Scan for the cell matching the given text and deliver its [x, y] coordinate at center. 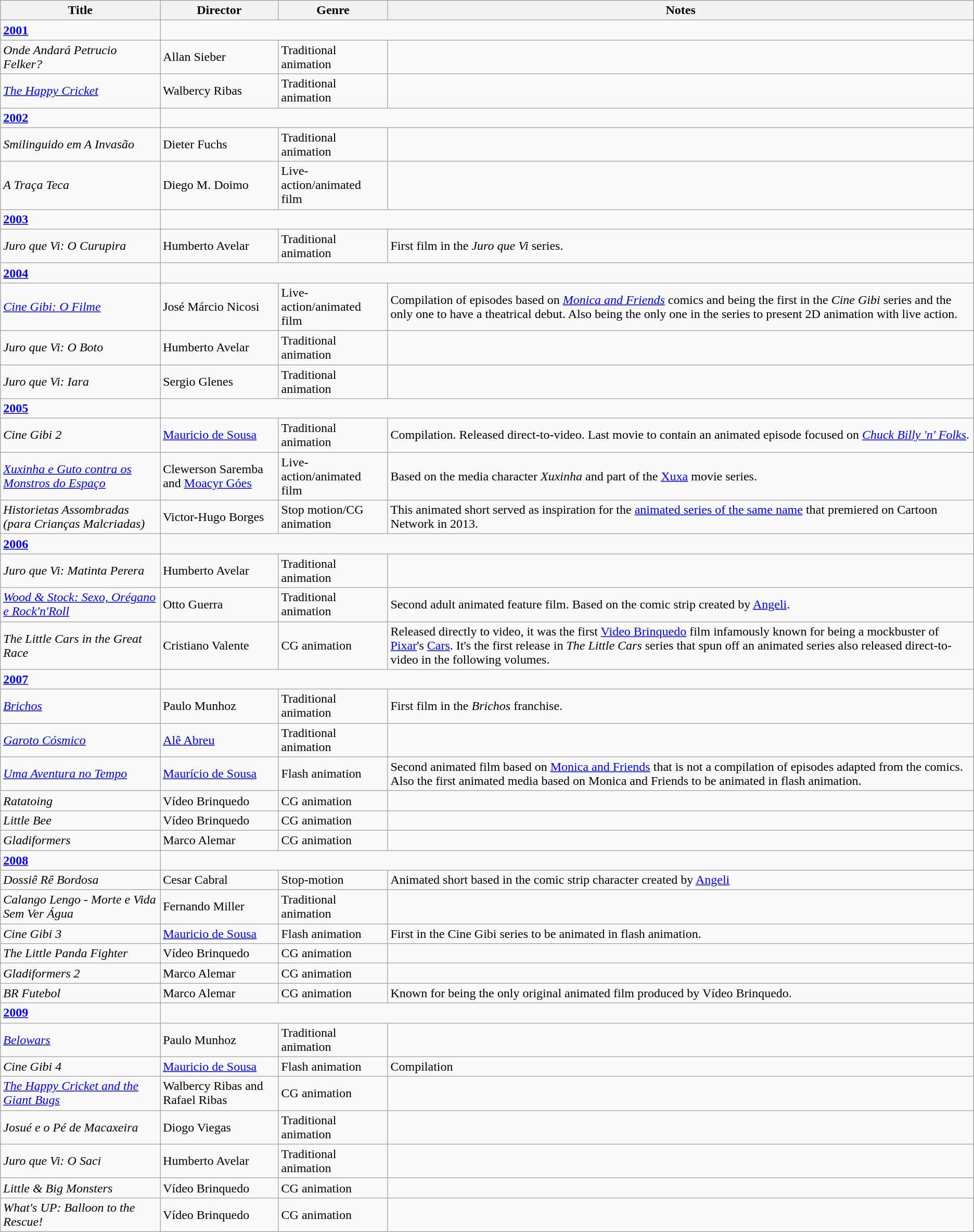
Notes [681, 10]
Diego M. Doimo [220, 185]
The Happy Cricket and the Giant Bugs [80, 1093]
Belowars [80, 1040]
Xuxinha e Guto contra os Monstros do Espaço [80, 476]
Walbercy Ribas and Rafael Ribas [220, 1093]
2008 [80, 860]
Diogo Viegas [220, 1127]
Compilation. Released direct-to-video. Last movie to contain an animated episode focused on Chuck Billy 'n' Folks. [681, 435]
Cristiano Valente [220, 645]
Calango Lengo - Morte e Vida Sem Ver Água [80, 907]
Historietas Assombradas (para Crianças Malcriadas) [80, 517]
Based on the media character Xuxinha and part of the Xuxa movie series. [681, 476]
A Traça Teca [80, 185]
The Happy Cricket [80, 91]
Cine Gibi 4 [80, 1066]
Juro que Vi: Matinta Perera [80, 570]
Maurício de Sousa [220, 773]
Allan Sieber [220, 57]
Garoto Cósmico [80, 740]
Fernando Miller [220, 907]
Stop-motion [333, 880]
Gladiformers 2 [80, 973]
This animated short served as inspiration for the animated series of the same name that premiered on Cartoon Network in 2013. [681, 517]
Juro que Vi: O Saci [80, 1161]
What's UP: Balloon to the Rescue! [80, 1215]
Juro que Vi: O Boto [80, 348]
Walbercy Ribas [220, 91]
Stop motion/CG animation [333, 517]
Compilation [681, 1066]
The Little Panda Fighter [80, 954]
Little Bee [80, 820]
First film in the Brichos franchise. [681, 706]
Little & Big Monsters [80, 1188]
2007 [80, 679]
Director [220, 10]
Smilinguido em A Invasão [80, 145]
Animated short based in the comic strip character created by Angeli [681, 880]
2002 [80, 118]
2009 [80, 1013]
2004 [80, 273]
Cine Gibi 2 [80, 435]
Title [80, 10]
2005 [80, 409]
Dieter Fuchs [220, 145]
Juro que Vi: O Curupira [80, 246]
Alê Abreu [220, 740]
Onde Andará Petrucio Felker? [80, 57]
Cine Gibi: O Filme [80, 307]
Juro que Vi: Iara [80, 381]
Dossiê Rê Bordosa [80, 880]
Brichos [80, 706]
BR Futebol [80, 993]
Clewerson Saremba and Moacyr Góes [220, 476]
Cine Gibi 3 [80, 934]
Sergio Glenes [220, 381]
Genre [333, 10]
Cesar Cabral [220, 880]
José Márcio Nicosi [220, 307]
First film in the Juro que Vi series. [681, 246]
Josué e o Pé de Macaxeira [80, 1127]
2006 [80, 544]
Second adult animated feature film. Based on the comic strip created by Angeli. [681, 605]
Wood & Stock: Sexo, Orégano e Rock'n'Roll [80, 605]
Ratatoing [80, 801]
Otto Guerra [220, 605]
Uma Aventura no Tempo [80, 773]
Victor-Hugo Borges [220, 517]
The Little Cars in the Great Race [80, 645]
2003 [80, 219]
2001 [80, 30]
Gladiformers [80, 840]
Known for being the only original animated film produced by Vídeo Brinquedo. [681, 993]
First in the Cine Gibi series to be animated in flash animation. [681, 934]
